Output the (x, y) coordinate of the center of the cell containing the given text.  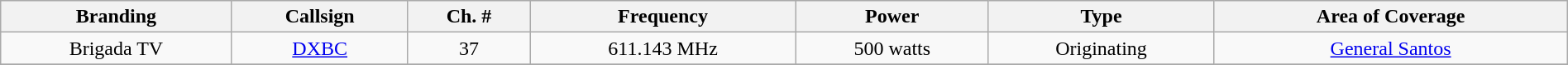
Area of Coverage (1391, 17)
37 (468, 48)
DXBC (319, 48)
611.143 MHz (663, 48)
Callsign (319, 17)
General Santos (1391, 48)
Branding (116, 17)
Originating (1102, 48)
Power (892, 17)
Type (1102, 17)
Brigada TV (116, 48)
500 watts (892, 48)
Frequency (663, 17)
Ch. # (468, 17)
